Return (x, y) of the center of cell containing provided text 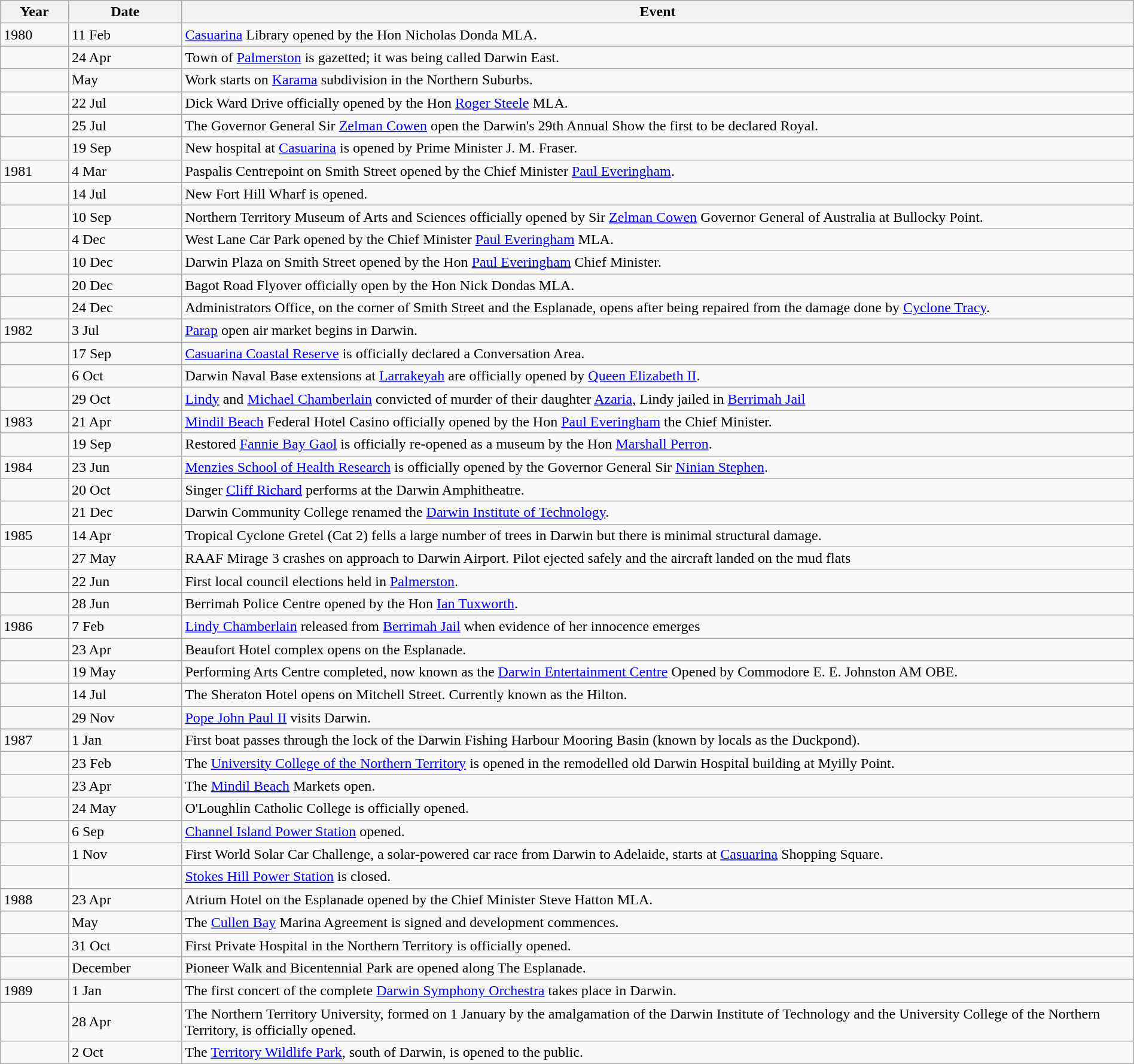
1988 (35, 900)
1983 (35, 422)
Parap open air market begins in Darwin. (658, 331)
28 Apr (124, 1022)
Casuarina Coastal Reserve is officially declared a Conversation Area. (658, 353)
Administrators Office, on the corner of Smith Street and the Esplanade, opens after being repaired from the damage done by Cyclone Tracy. (658, 308)
The Cullen Bay Marina Agreement is signed and development commences. (658, 922)
The first concert of the complete Darwin Symphony Orchestra takes place in Darwin. (658, 990)
17 Sep (124, 353)
1 Nov (124, 854)
20 Dec (124, 285)
Northern Territory Museum of Arts and Sciences officially opened by Sir Zelman Cowen Governor General of Australia at Bullocky Point. (658, 217)
21 Dec (124, 513)
The Mindil Beach Markets open. (658, 786)
22 Jul (124, 103)
4 Dec (124, 239)
Darwin Plaza on Smith Street opened by the Hon Paul Everingham Chief Minister. (658, 262)
2 Oct (124, 1053)
Casuarina Library opened by the Hon Nicholas Donda MLA. (658, 35)
Paspalis Centrepoint on Smith Street opened by the Chief Minister Paul Everingham. (658, 171)
Darwin Community College renamed the Darwin Institute of Technology. (658, 513)
25 Jul (124, 126)
First local council elections held in Palmerston. (658, 581)
Tropical Cyclone Gretel (Cat 2) fells a large number of trees in Darwin but there is minimal structural damage. (658, 535)
11 Feb (124, 35)
Year (35, 12)
19 May (124, 672)
Berrimah Police Centre opened by the Hon Ian Tuxworth. (658, 603)
December (124, 968)
28 Jun (124, 603)
New hospital at Casuarina is opened by Prime Minister J. M. Fraser. (658, 148)
14 Apr (124, 535)
The Governor General Sir Zelman Cowen open the Darwin's 29th Annual Show the first to be declared Royal. (658, 126)
New Fort Hill Wharf is opened. (658, 194)
Restored Fannie Bay Gaol is officially re-opened as a museum by the Hon Marshall Perron. (658, 444)
The Sheraton Hotel opens on Mitchell Street. Currently known as the Hilton. (658, 695)
Lindy and Michael Chamberlain convicted of murder of their daughter Azaria, Lindy jailed in Berrimah Jail (658, 399)
24 Dec (124, 308)
Pope John Paul II visits Darwin. (658, 718)
Performing Arts Centre completed, now known as the Darwin Entertainment Centre Opened by Commodore E. E. Johnston AM OBE. (658, 672)
1985 (35, 535)
Dick Ward Drive officially opened by the Hon Roger Steele MLA. (658, 103)
1989 (35, 990)
10 Sep (124, 217)
27 May (124, 558)
1981 (35, 171)
24 Apr (124, 57)
Mindil Beach Federal Hotel Casino officially opened by the Hon Paul Everingham the Chief Minister. (658, 422)
20 Oct (124, 490)
1987 (35, 740)
The Territory Wildlife Park, south of Darwin, is opened to the public. (658, 1053)
21 Apr (124, 422)
O'Loughlin Catholic College is officially opened. (658, 809)
Work starts on Karama subdivision in the Northern Suburbs. (658, 80)
1982 (35, 331)
10 Dec (124, 262)
4 Mar (124, 171)
29 Nov (124, 718)
22 Jun (124, 581)
Town of Palmerston is gazetted; it was being called Darwin East. (658, 57)
23 Jun (124, 467)
First Private Hospital in the Northern Territory is officially opened. (658, 945)
1980 (35, 35)
First boat passes through the lock of the Darwin Fishing Harbour Mooring Basin (known by locals as the Duckpond). (658, 740)
6 Oct (124, 376)
7 Feb (124, 626)
6 Sep (124, 831)
Channel Island Power Station opened. (658, 831)
Bagot Road Flyover officially open by the Hon Nick Dondas MLA. (658, 285)
Beaufort Hotel complex opens on the Esplanade. (658, 649)
Atrium Hotel on the Esplanade opened by the Chief Minister Steve Hatton MLA. (658, 900)
31 Oct (124, 945)
Date (124, 12)
Lindy Chamberlain released from Berrimah Jail when evidence of her innocence emerges (658, 626)
3 Jul (124, 331)
West Lane Car Park opened by the Chief Minister Paul Everingham MLA. (658, 239)
Stokes Hill Power Station is closed. (658, 877)
23 Feb (124, 763)
1986 (35, 626)
First World Solar Car Challenge, a solar-powered car race from Darwin to Adelaide, starts at Casuarina Shopping Square. (658, 854)
1984 (35, 467)
Singer Cliff Richard performs at the Darwin Amphitheatre. (658, 490)
Menzies School of Health Research is officially opened by the Governor General Sir Ninian Stephen. (658, 467)
Event (658, 12)
Darwin Naval Base extensions at Larrakeyah are officially opened by Queen Elizabeth II. (658, 376)
The University College of the Northern Territory is opened in the remodelled old Darwin Hospital building at Myilly Point. (658, 763)
29 Oct (124, 399)
Pioneer Walk and Bicentennial Park are opened along The Esplanade. (658, 968)
24 May (124, 809)
RAAF Mirage 3 crashes on approach to Darwin Airport. Pilot ejected safely and the aircraft landed on the mud flats (658, 558)
